Extract the (x, y) coordinate from the center of the cell holding the provided text.  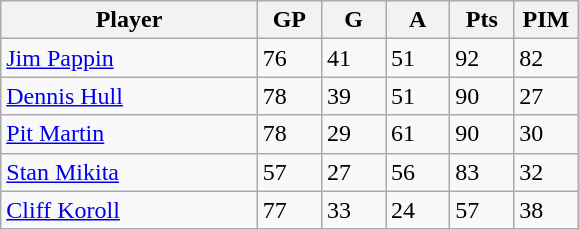
33 (353, 210)
PIM (546, 20)
24 (418, 210)
Dennis Hull (130, 96)
39 (353, 96)
30 (546, 134)
Cliff Koroll (130, 210)
77 (289, 210)
92 (482, 58)
76 (289, 58)
82 (546, 58)
Stan Mikita (130, 172)
Jim Pappin (130, 58)
83 (482, 172)
G (353, 20)
61 (418, 134)
Pts (482, 20)
41 (353, 58)
56 (418, 172)
29 (353, 134)
Pit Martin (130, 134)
GP (289, 20)
A (418, 20)
32 (546, 172)
38 (546, 210)
Player (130, 20)
